Find where the given text appears and provide that cell's center as [X, Y] coordinate. 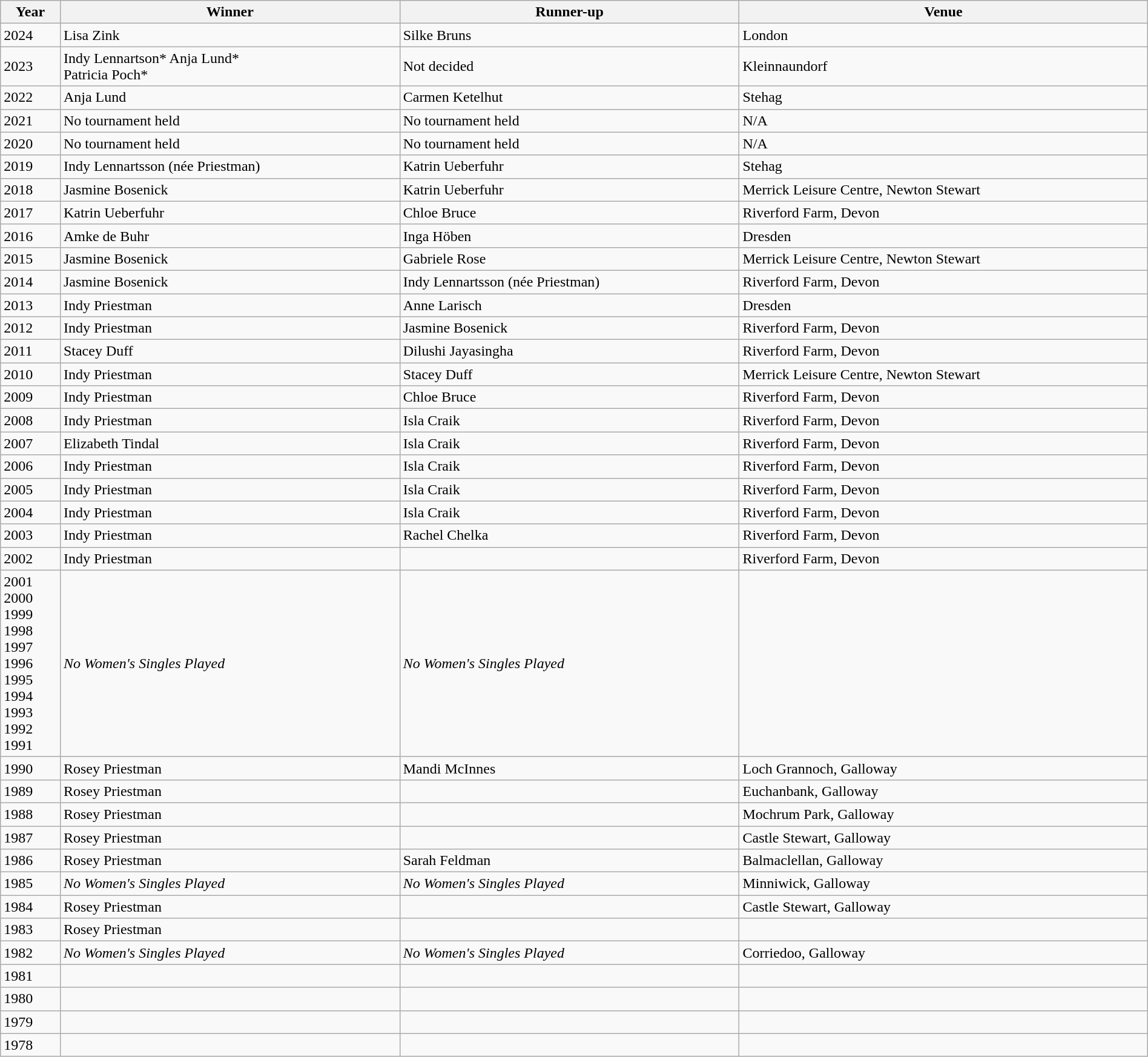
Runner-up [569, 12]
Dilushi Jayasingha [569, 351]
2022 [30, 98]
Balmaclellan, Galloway [943, 861]
2008 [30, 420]
20012000199919981997199619951994199319921991 [30, 663]
1983 [30, 930]
Gabriele Rose [569, 259]
2005 [30, 489]
2019 [30, 167]
London [943, 35]
2004 [30, 512]
Corriedoo, Galloway [943, 953]
2002 [30, 558]
Kleinnaundorf [943, 67]
2016 [30, 236]
1984 [30, 907]
2010 [30, 374]
Not decided [569, 67]
2013 [30, 305]
1988 [30, 814]
2023 [30, 67]
2012 [30, 328]
Minniwick, Galloway [943, 884]
2009 [30, 397]
1978 [30, 1045]
2011 [30, 351]
Indy Lennartson* Anja Lund* Patricia Poch* [230, 67]
Venue [943, 12]
1979 [30, 1022]
Lisa Zink [230, 35]
Silke Bruns [569, 35]
Year [30, 12]
Carmen Ketelhut [569, 98]
1990 [30, 768]
2018 [30, 190]
Sarah Feldman [569, 861]
Mochrum Park, Galloway [943, 814]
Anne Larisch [569, 305]
1982 [30, 953]
2017 [30, 213]
2020 [30, 144]
1989 [30, 791]
Anja Lund [230, 98]
Elizabeth Tindal [230, 443]
2007 [30, 443]
Amke de Buhr [230, 236]
2006 [30, 466]
2024 [30, 35]
1986 [30, 861]
Inga Höben [569, 236]
Mandi McInnes [569, 768]
Winner [230, 12]
1985 [30, 884]
2003 [30, 535]
1980 [30, 999]
1981 [30, 976]
2015 [30, 259]
Euchanbank, Galloway [943, 791]
2014 [30, 282]
1987 [30, 838]
Loch Grannoch, Galloway [943, 768]
2021 [30, 121]
Rachel Chelka [569, 535]
